Capture the cell that displays the provided text and extract its [X, Y] central coordinate. 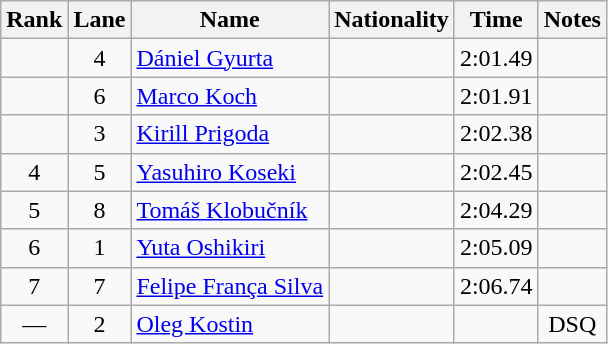
Lane [100, 20]
2:01.49 [496, 58]
Kirill Prigoda [230, 134]
Yasuhiro Koseki [230, 172]
— [34, 324]
Yuta Oshikiri [230, 248]
2 [100, 324]
3 [100, 134]
DSQ [572, 324]
2:02.38 [496, 134]
Name [230, 20]
8 [100, 210]
Oleg Kostin [230, 324]
Tomáš Klobučník [230, 210]
2:01.91 [496, 96]
Marco Koch [230, 96]
1 [100, 248]
2:04.29 [496, 210]
2:05.09 [496, 248]
2:02.45 [496, 172]
Time [496, 20]
2:06.74 [496, 286]
Felipe França Silva [230, 286]
Dániel Gyurta [230, 58]
Rank [34, 20]
Notes [572, 20]
Nationality [392, 20]
